Output the (X, Y) coordinate of the center of the cell containing the given text.  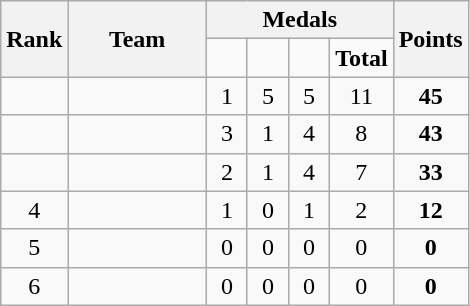
Points (430, 39)
12 (430, 210)
11 (362, 96)
43 (430, 134)
6 (34, 286)
7 (362, 172)
Team (138, 39)
Medals (300, 20)
33 (430, 172)
8 (362, 134)
Total (362, 58)
45 (430, 96)
3 (226, 134)
Rank (34, 39)
